Return the [x, y] coordinate for the center point of the cell that contains the specified text.  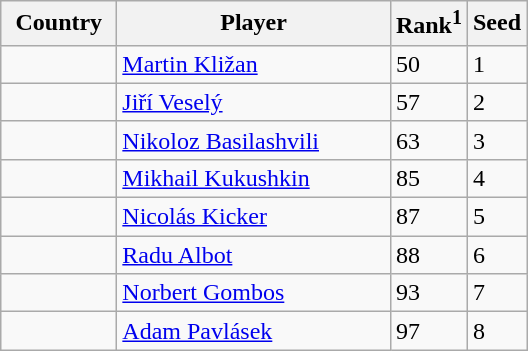
Rank1 [428, 24]
88 [428, 255]
Radu Albot [254, 255]
Jiří Veselý [254, 102]
Nicolás Kicker [254, 217]
5 [496, 217]
2 [496, 102]
8 [496, 331]
3 [496, 140]
63 [428, 140]
Nikoloz Basilashvili [254, 140]
97 [428, 331]
50 [428, 64]
85 [428, 178]
Martin Kližan [254, 64]
57 [428, 102]
Mikhail Kukushkin [254, 178]
7 [496, 293]
Adam Pavlásek [254, 331]
4 [496, 178]
Player [254, 24]
6 [496, 255]
87 [428, 217]
Country [59, 24]
93 [428, 293]
Seed [496, 24]
Norbert Gombos [254, 293]
1 [496, 64]
